Find where the given text appears and provide that cell's center as (x, y) coordinate. 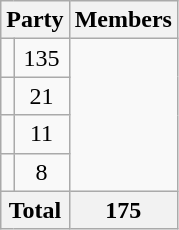
Party (35, 20)
11 (42, 134)
175 (123, 210)
21 (42, 96)
Total (35, 210)
Members (123, 20)
8 (42, 172)
135 (42, 58)
